Scan for the cell matching the given text and deliver its [X, Y] coordinate at center. 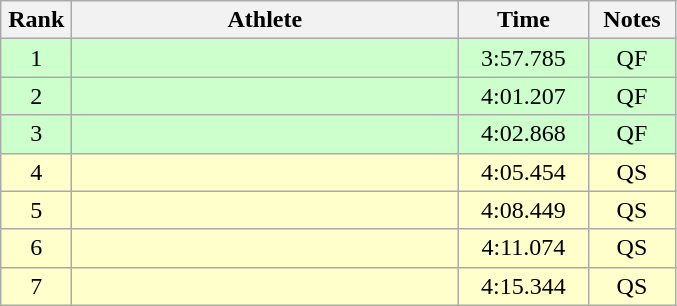
Athlete [265, 20]
3 [36, 134]
2 [36, 96]
4:08.449 [524, 210]
Rank [36, 20]
4:15.344 [524, 286]
Time [524, 20]
5 [36, 210]
7 [36, 286]
6 [36, 248]
3:57.785 [524, 58]
4:05.454 [524, 172]
4 [36, 172]
1 [36, 58]
Notes [632, 20]
4:11.074 [524, 248]
4:02.868 [524, 134]
4:01.207 [524, 96]
